Scan for the cell matching the given text and deliver its (X, Y) coordinate at center. 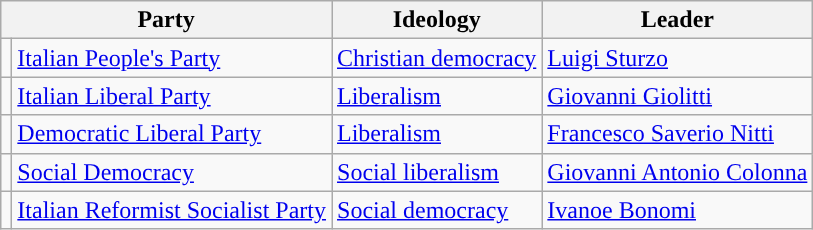
Democratic Liberal Party (172, 134)
Italian Reformist Socialist Party (172, 210)
Luigi Sturzo (678, 58)
Social Democracy (172, 172)
Party (166, 20)
Ivanoe Bonomi (678, 210)
Social liberalism (437, 172)
Giovanni Antonio Colonna (678, 172)
Ideology (437, 20)
Giovanni Giolitti (678, 96)
Christian democracy (437, 58)
Francesco Saverio Nitti (678, 134)
Leader (678, 20)
Italian People's Party (172, 58)
Italian Liberal Party (172, 96)
Social democracy (437, 210)
